Detect which cell encompasses the target text, then output its (X, Y) center coordinate. 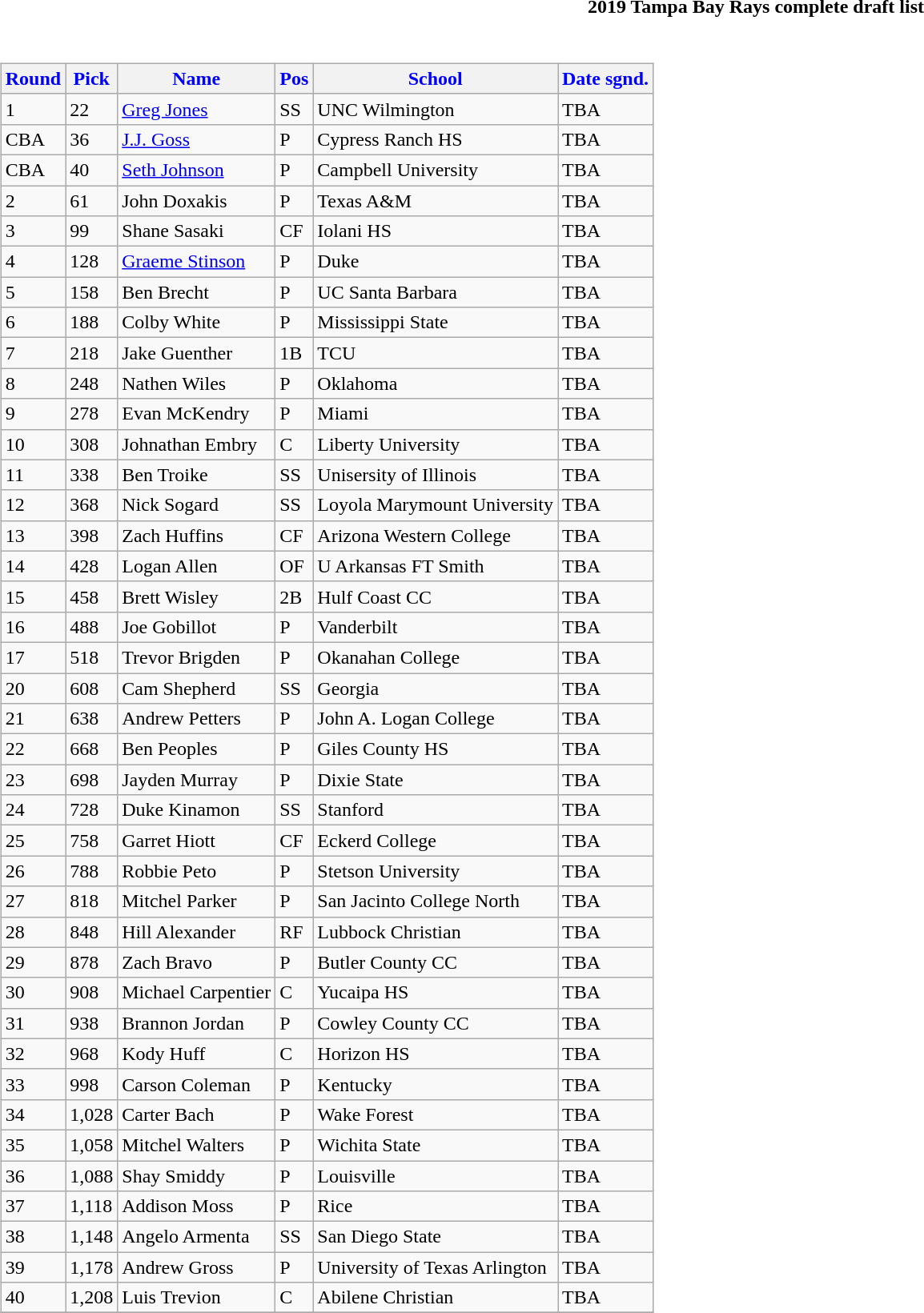
Michael Carpentier (197, 993)
Butler County CC (436, 962)
Dixie State (436, 780)
758 (91, 841)
998 (91, 1084)
11 (33, 475)
RF (295, 932)
Graeme Stinson (197, 262)
968 (91, 1054)
99 (91, 231)
Shay Smiddy (197, 1176)
13 (33, 536)
Round (33, 78)
1,058 (91, 1145)
Luis Trevion (197, 1298)
OF (295, 566)
10 (33, 444)
Carter Bach (197, 1114)
Robbie Peto (197, 871)
Colby White (197, 323)
Lubbock Christian (436, 932)
61 (91, 201)
San Diego State (436, 1237)
368 (91, 505)
788 (91, 871)
9 (33, 414)
Cypress Ranch HS (436, 139)
278 (91, 414)
Stanford (436, 810)
128 (91, 262)
2B (295, 596)
Trevor Brigden (197, 657)
UC Santa Barbara (436, 292)
Loyola Marymount University (436, 505)
John A. Logan College (436, 719)
Wake Forest (436, 1114)
Brett Wisley (197, 596)
3 (33, 231)
14 (33, 566)
29 (33, 962)
Texas A&M (436, 201)
4 (33, 262)
Zach Bravo (197, 962)
TCU (436, 353)
638 (91, 719)
518 (91, 657)
San Jacinto College North (436, 901)
Hulf Coast CC (436, 596)
28 (33, 932)
30 (33, 993)
Pos (295, 78)
Mitchel Parker (197, 901)
Vanderbilt (436, 627)
26 (33, 871)
5 (33, 292)
Georgia (436, 688)
Mitchel Walters (197, 1145)
Jake Guenther (197, 353)
37 (33, 1207)
338 (91, 475)
Horizon HS (436, 1054)
Ben Brecht (197, 292)
668 (91, 749)
Louisville (436, 1176)
1,208 (91, 1298)
24 (33, 810)
17 (33, 657)
Rice (436, 1207)
1B (295, 353)
35 (33, 1145)
488 (91, 627)
458 (91, 596)
848 (91, 932)
John Doxakis (197, 201)
Pick (91, 78)
Yucaipa HS (436, 993)
188 (91, 323)
21 (33, 719)
7 (33, 353)
25 (33, 841)
Cam Shepherd (197, 688)
23 (33, 780)
Kentucky (436, 1084)
University of Texas Arlington (436, 1267)
15 (33, 596)
908 (91, 993)
Stetson University (436, 871)
1,178 (91, 1267)
Joe Gobillot (197, 627)
Nick Sogard (197, 505)
Carson Coleman (197, 1084)
Name (197, 78)
218 (91, 353)
Jayden Murray (197, 780)
39 (33, 1267)
Zach Huffins (197, 536)
J.J. Goss (197, 139)
1,088 (91, 1176)
Oklahoma (436, 383)
608 (91, 688)
33 (33, 1084)
1,028 (91, 1114)
Arizona Western College (436, 536)
Hill Alexander (197, 932)
248 (91, 383)
6 (33, 323)
308 (91, 444)
Date sgnd. (605, 78)
Johnathan Embry (197, 444)
2 (33, 201)
School (436, 78)
Cowley County CC (436, 1023)
Unisersity of Illinois (436, 475)
878 (91, 962)
12 (33, 505)
Andrew Gross (197, 1267)
Seth Johnson (197, 170)
38 (33, 1237)
728 (91, 810)
Mississippi State (436, 323)
Giles County HS (436, 749)
Ben Troike (197, 475)
Andrew Petters (197, 719)
20 (33, 688)
Garret Hiott (197, 841)
Logan Allen (197, 566)
Greg Jones (197, 109)
Ben Peoples (197, 749)
818 (91, 901)
Miami (436, 414)
1,148 (91, 1237)
UNC Wilmington (436, 109)
Liberty University (436, 444)
1 (33, 109)
938 (91, 1023)
Addison Moss (197, 1207)
Duke Kinamon (197, 810)
Evan McKendry (197, 414)
Nathen Wiles (197, 383)
8 (33, 383)
398 (91, 536)
U Arkansas FT Smith (436, 566)
1,118 (91, 1207)
Abilene Christian (436, 1298)
698 (91, 780)
Brannon Jordan (197, 1023)
Wichita State (436, 1145)
Campbell University (436, 170)
Okanahan College (436, 657)
428 (91, 566)
Angelo Armenta (197, 1237)
27 (33, 901)
Shane Sasaki (197, 231)
158 (91, 292)
16 (33, 627)
Iolani HS (436, 231)
31 (33, 1023)
Eckerd College (436, 841)
Duke (436, 262)
Kody Huff (197, 1054)
34 (33, 1114)
32 (33, 1054)
